Locate the cell with the specified text and output its [X, Y] center coordinate. 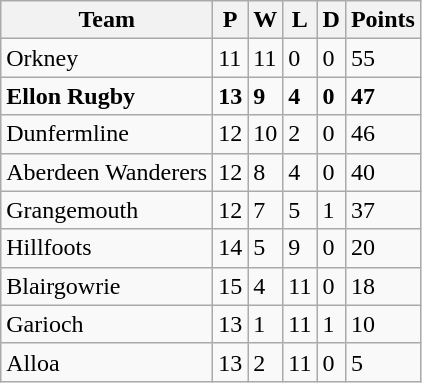
D [331, 20]
Dunfermline [107, 134]
Alloa [107, 362]
Points [382, 20]
Blairgowrie [107, 286]
Grangemouth [107, 210]
46 [382, 134]
55 [382, 58]
20 [382, 248]
Ellon Rugby [107, 96]
Garioch [107, 324]
Aberdeen Wanderers [107, 172]
7 [266, 210]
Hillfoots [107, 248]
14 [230, 248]
40 [382, 172]
18 [382, 286]
47 [382, 96]
P [230, 20]
8 [266, 172]
Orkney [107, 58]
Team [107, 20]
37 [382, 210]
L [300, 20]
W [266, 20]
15 [230, 286]
